Provide the (X, Y) coordinate of the cell's center where the given text is located.  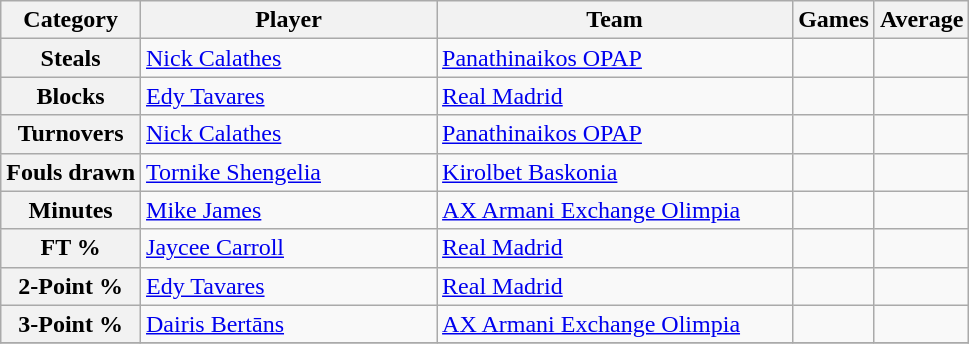
Mike James (289, 210)
Games (834, 20)
Jaycee Carroll (289, 248)
Kirolbet Baskonia (615, 172)
Minutes (71, 210)
Tornike Shengelia (289, 172)
3-Point % (71, 324)
Dairis Bertāns (289, 324)
Steals (71, 58)
Turnovers (71, 134)
Team (615, 20)
Category (71, 20)
FT % (71, 248)
2-Point % (71, 286)
Player (289, 20)
Average (922, 20)
Blocks (71, 96)
Fouls drawn (71, 172)
